Find where the given text appears and provide that cell's center as [x, y] coordinate. 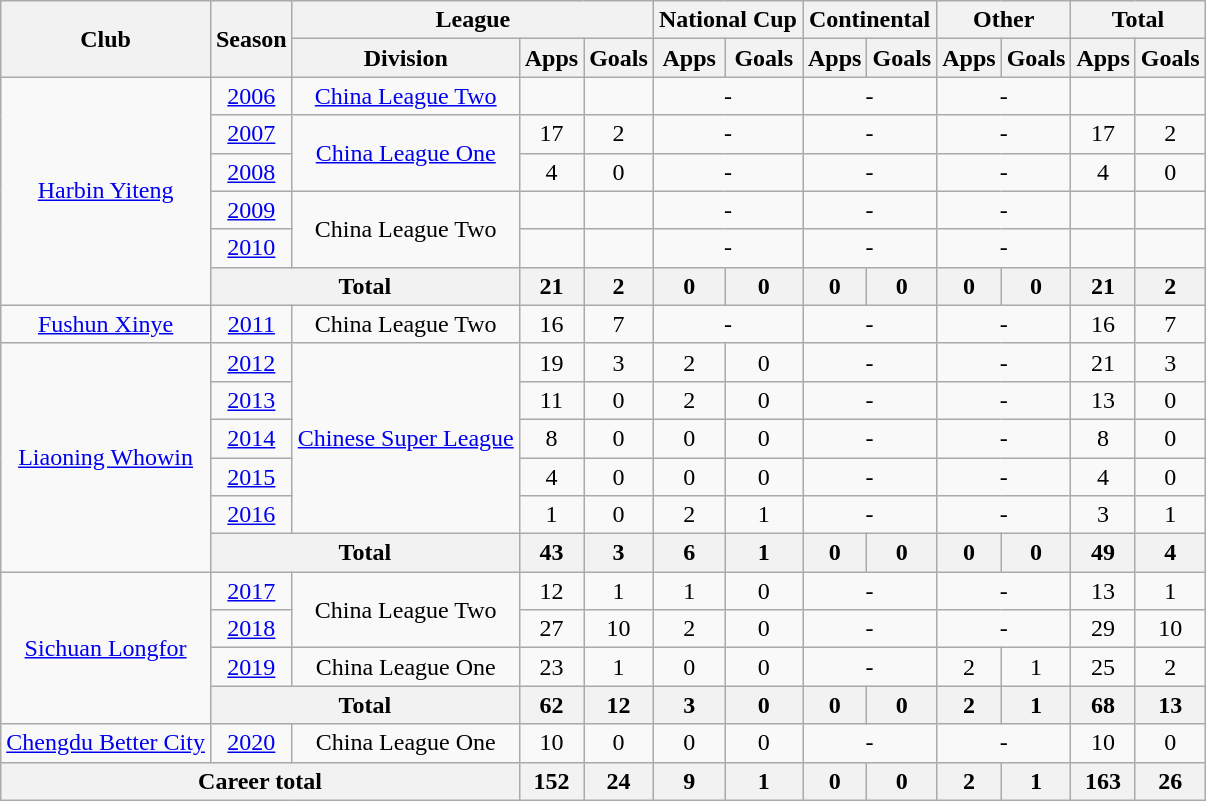
National Cup [728, 20]
Chinese Super League [406, 438]
23 [551, 667]
Division [406, 58]
Harbin Yiteng [106, 191]
6 [689, 553]
2014 [251, 438]
2015 [251, 477]
2016 [251, 515]
Career total [260, 781]
163 [1103, 781]
68 [1103, 705]
2017 [251, 591]
2010 [251, 248]
2007 [251, 134]
2008 [251, 172]
Fushun Xinye [106, 324]
11 [551, 400]
9 [689, 781]
Club [106, 39]
29 [1103, 629]
Liaoning Whowin [106, 457]
2019 [251, 667]
25 [1103, 667]
27 [551, 629]
24 [619, 781]
2011 [251, 324]
2020 [251, 743]
2009 [251, 210]
19 [551, 362]
43 [551, 553]
26 [1170, 781]
2012 [251, 362]
Other [1004, 20]
Chengdu Better City [106, 743]
Continental [869, 20]
152 [551, 781]
2006 [251, 96]
62 [551, 705]
League [472, 20]
2013 [251, 400]
49 [1103, 553]
2018 [251, 629]
Season [251, 39]
Sichuan Longfor [106, 648]
